Return (x, y) of the center of cell containing provided text 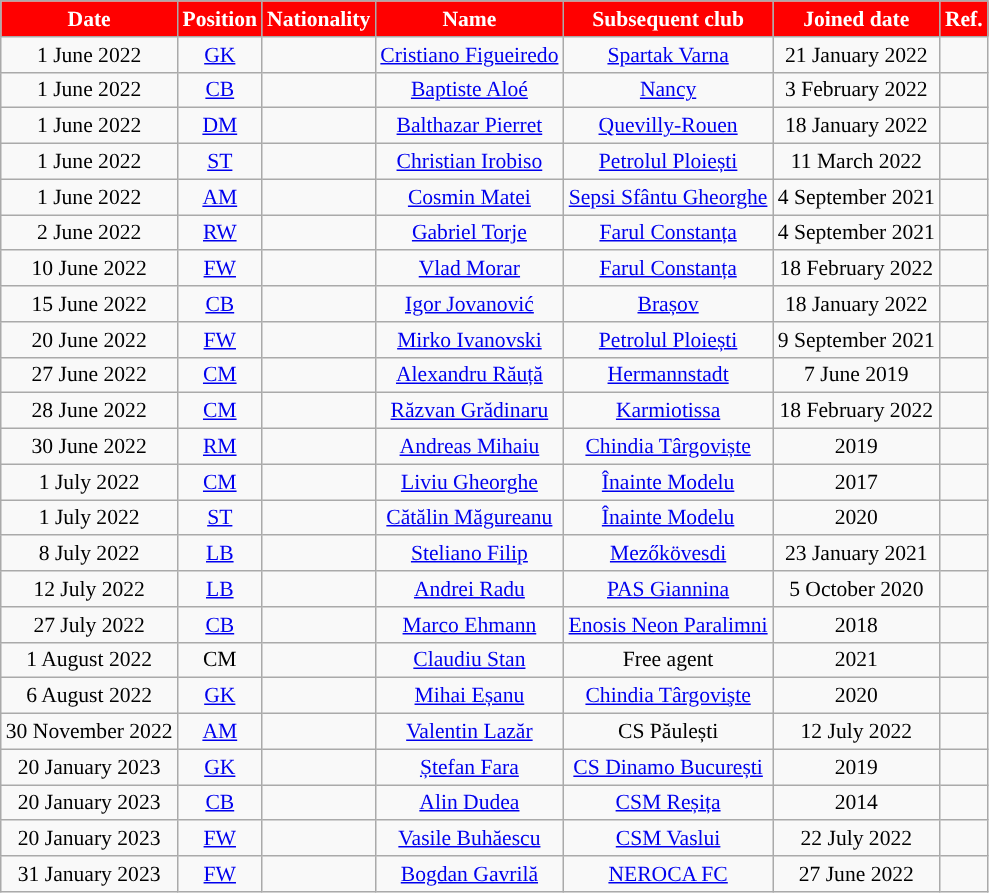
8 July 2022 (90, 554)
15 June 2022 (90, 304)
20 June 2022 (90, 340)
6 August 2022 (90, 696)
Sepsi Sfântu Gheorghe (668, 197)
Spartak Varna (668, 55)
Bogdan Gavrilă (469, 874)
2 June 2022 (90, 233)
Chindia Târgovişte (668, 696)
30 November 2022 (90, 732)
10 June 2022 (90, 269)
Ref. (964, 19)
21 January 2022 (856, 55)
PAS Giannina (668, 589)
Nationality (318, 19)
31 January 2023 (90, 874)
Liviu Gheorghe (469, 482)
Hermannstadt (668, 375)
30 June 2022 (90, 447)
27 July 2022 (90, 625)
2018 (856, 625)
Cătălin Măgureanu (469, 518)
7 June 2019 (856, 375)
Andrei Radu (469, 589)
2021 (856, 660)
3 February 2022 (856, 90)
Vlad Morar (469, 269)
Date (90, 19)
11 March 2022 (856, 162)
CS Păulești (668, 732)
CS Dinamo București (668, 767)
RW (220, 233)
2014 (856, 803)
RM (220, 447)
Steliano Filip (469, 554)
Balthazar Pierret (469, 126)
Brașov (668, 304)
Gabriel Torje (469, 233)
9 September 2021 (856, 340)
CSM Vaslui (668, 839)
Free agent (668, 660)
Vasile Buhăescu (469, 839)
DM (220, 126)
Marco Ehmann (469, 625)
Mezőkövesdi (668, 554)
22 July 2022 (856, 839)
Alin Dudea (469, 803)
Igor Jovanović (469, 304)
Enosis Neon Paralimni (668, 625)
NEROCA FC (668, 874)
Valentin Lazăr (469, 732)
Claudiu Stan (469, 660)
CSM Reșița (668, 803)
Alexandru Răuță (469, 375)
Joined date (856, 19)
Quevilly-Rouen (668, 126)
5 October 2020 (856, 589)
Chindia Târgoviște (668, 447)
Mihai Eșanu (469, 696)
Name (469, 19)
2017 (856, 482)
1 August 2022 (90, 660)
Mirko Ivanovski (469, 340)
Position (220, 19)
Cristiano Figueiredo (469, 55)
Baptiste Aloé (469, 90)
Karmiotissa (668, 411)
Ștefan Fara (469, 767)
Andreas Mihaiu (469, 447)
Nancy (668, 90)
Subsequent club (668, 19)
Răzvan Grădinaru (469, 411)
28 June 2022 (90, 411)
Christian Irobiso (469, 162)
23 January 2021 (856, 554)
Cosmin Matei (469, 197)
